Return the (X, Y) coordinate for the center point of the cell that contains the specified text.  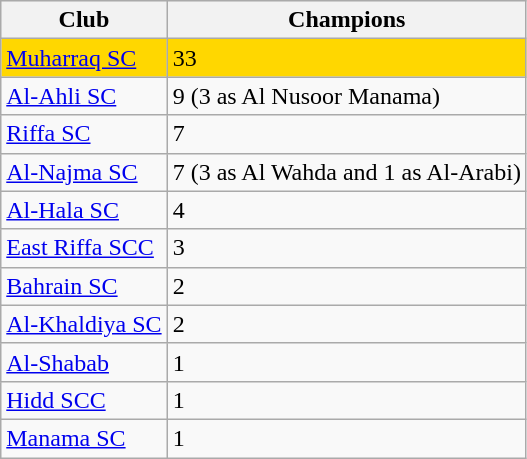
7 (3 as Al Wahda and 1 as Al-Arabi) (346, 172)
3 (346, 248)
East Riffa SCC (84, 248)
Champions (346, 20)
Bahrain SC (84, 286)
33 (346, 58)
7 (346, 134)
Al-Khaldiya SC (84, 324)
Al-Najma SC (84, 172)
Manama SC (84, 438)
Al-Ahli SC (84, 96)
Hidd SCC (84, 400)
Riffa SC (84, 134)
Muharraq SC (84, 58)
Club (84, 20)
Al-Shabab (84, 362)
9 (3 as Al Nusoor Manama) (346, 96)
Al-Hala SC (84, 210)
4 (346, 210)
